Return the [X, Y] coordinate for the center point of the cell that contains the specified text.  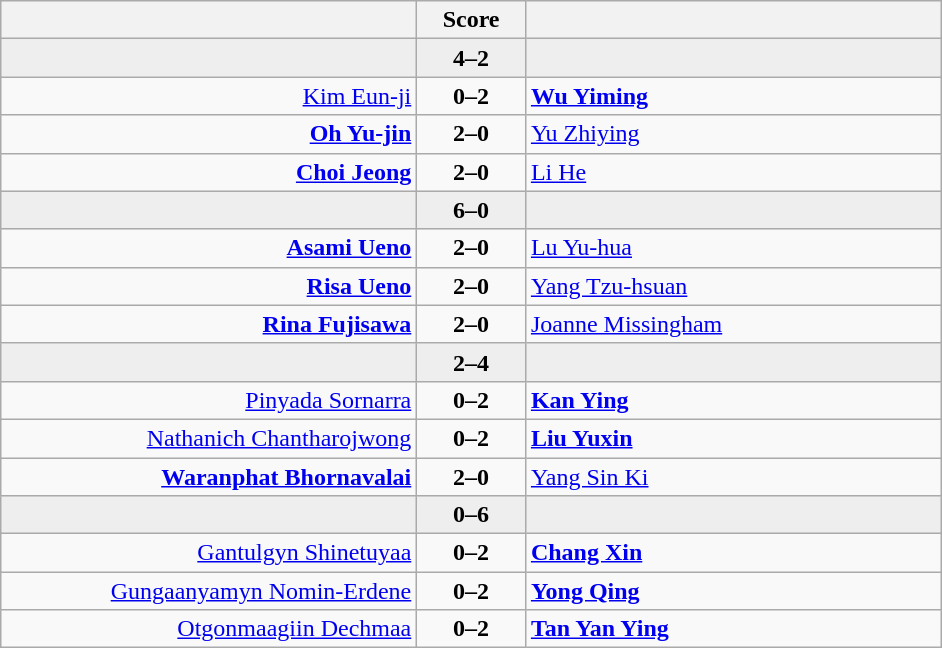
Score [472, 20]
Waranphat Bhornavalai [209, 477]
Rina Fujisawa [209, 324]
Yang Sin Ki [733, 477]
Yong Qing [733, 591]
Kim Eun-ji [209, 96]
Oh Yu-jin [209, 134]
Otgonmaagiin Dechmaa [209, 629]
0–6 [472, 515]
4–2 [472, 58]
Li He [733, 172]
Tan Yan Ying [733, 629]
Choi Jeong [209, 172]
Gantulgyn Shinetuyaa [209, 553]
6–0 [472, 210]
Wu Yiming [733, 96]
2–4 [472, 362]
Nathanich Chantharojwong [209, 438]
Lu Yu-hua [733, 248]
Risa Ueno [209, 286]
Chang Xin [733, 553]
Yang Tzu-hsuan [733, 286]
Asami Ueno [209, 248]
Kan Ying [733, 400]
Pinyada Sornarra [209, 400]
Yu Zhiying [733, 134]
Liu Yuxin [733, 438]
Joanne Missingham [733, 324]
Gungaanyamyn Nomin-Erdene [209, 591]
